Search for the cell housing the specified text and yield its [x, y] center coordinate. 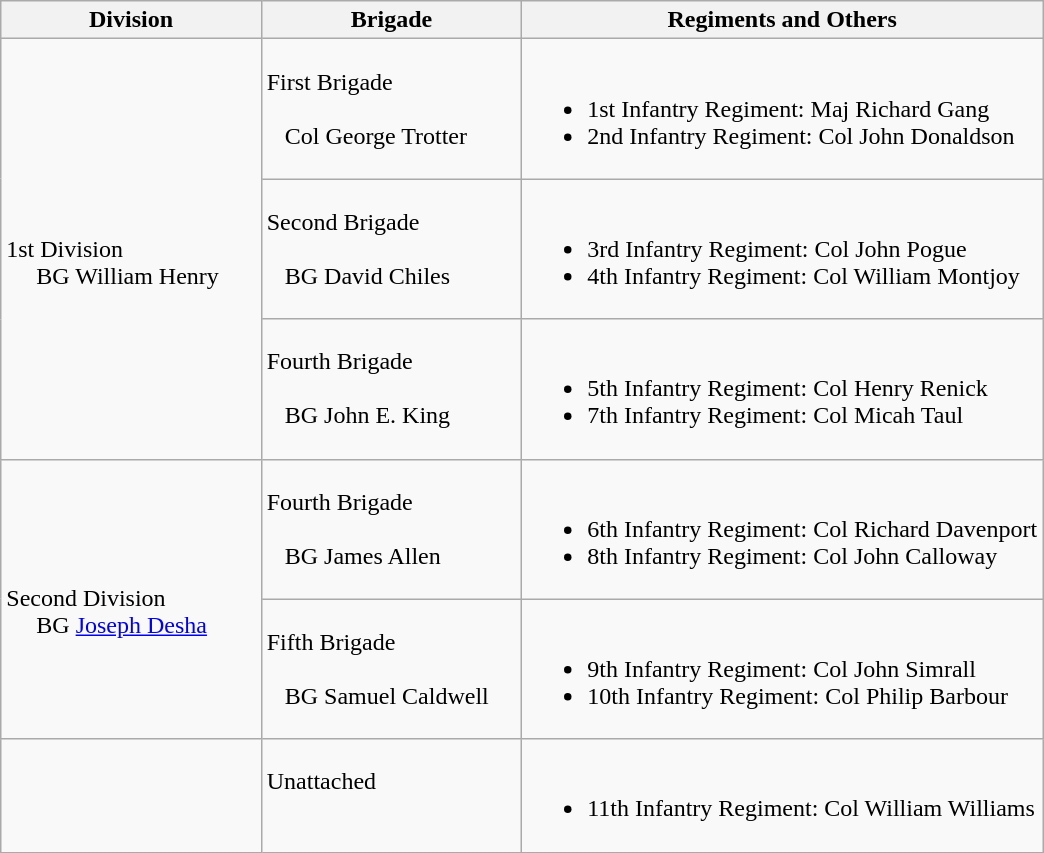
5th Infantry Regiment: Col Henry Renick7th Infantry Regiment: Col Micah Taul [782, 389]
Second Brigade BG David Chiles [391, 249]
First Brigade Col George Trotter [391, 109]
3rd Infantry Regiment: Col John Pogue4th Infantry Regiment: Col William Montjoy [782, 249]
Fourth Brigade BG James Allen [391, 529]
Brigade [391, 20]
Fifth Brigade BG Samuel Caldwell [391, 669]
Fourth Brigade BG John E. King [391, 389]
9th Infantry Regiment: Col John Simrall10th Infantry Regiment: Col Philip Barbour [782, 669]
11th Infantry Regiment: Col William Williams [782, 796]
Second Division BG Joseph Desha [131, 599]
Regiments and Others [782, 20]
1st Infantry Regiment: Maj Richard Gang2nd Infantry Regiment: Col John Donaldson [782, 109]
Division [131, 20]
Unattached [391, 796]
6th Infantry Regiment: Col Richard Davenport8th Infantry Regiment: Col John Calloway [782, 529]
1st Division BG William Henry [131, 249]
